Find where the given text appears and provide that cell's center as (x, y) coordinate. 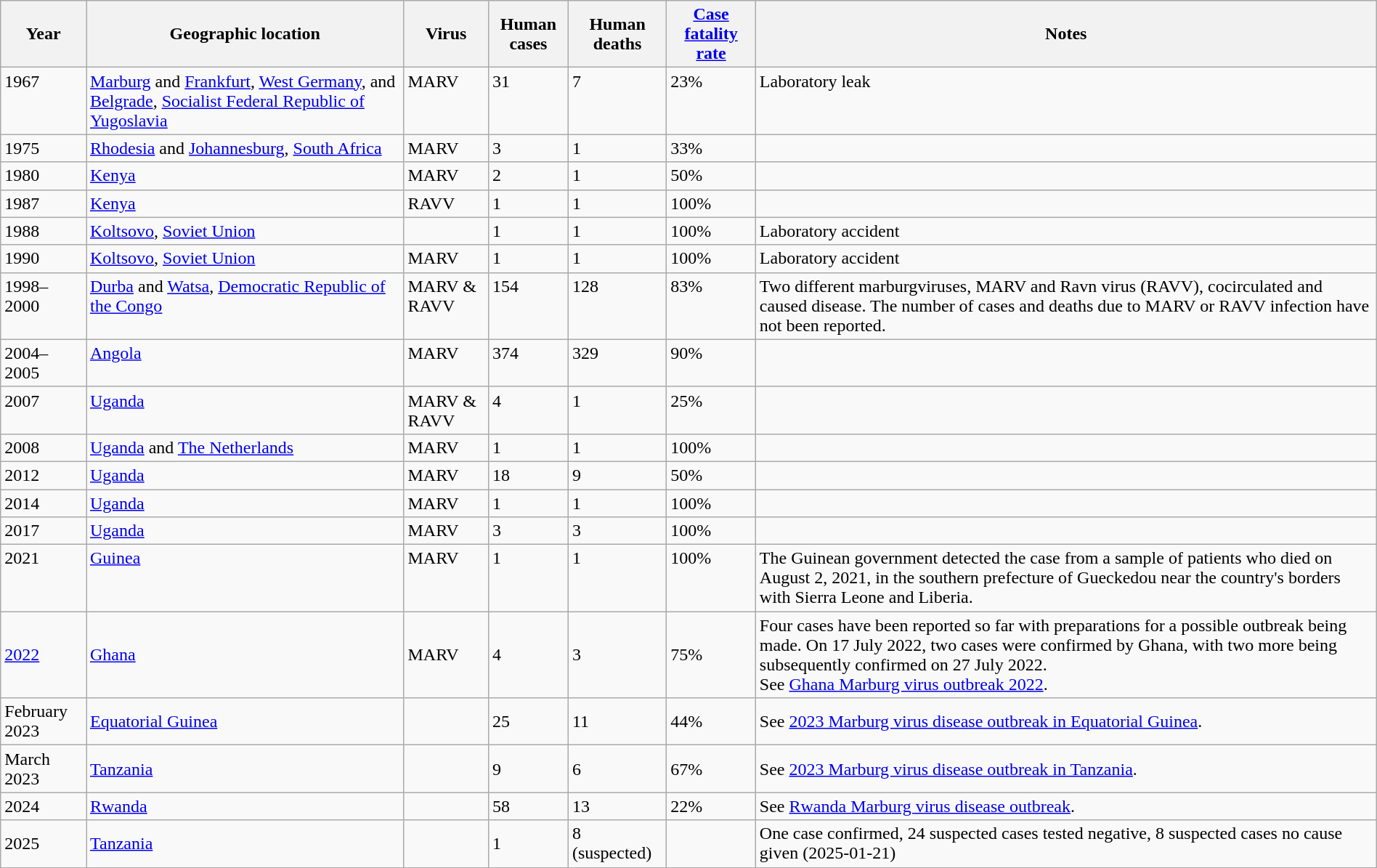
Year (44, 34)
Guinea (244, 578)
11 (617, 722)
8 (suspected) (617, 844)
2014 (44, 503)
90% (711, 363)
Human deaths (617, 34)
7 (617, 101)
See Rwanda Marburg virus disease outbreak. (1066, 806)
2008 (44, 447)
2 (528, 176)
Rwanda (244, 806)
1975 (44, 148)
Ghana (244, 655)
75% (711, 655)
Angola (244, 363)
58 (528, 806)
1980 (44, 176)
Laboratory leak (1066, 101)
February 2023 (44, 722)
Case fatality rate (711, 34)
1987 (44, 203)
18 (528, 475)
Virus (446, 34)
RAVV (446, 203)
25 (528, 722)
2004–2005 (44, 363)
March 2023 (44, 768)
See 2023 Marburg virus disease outbreak in Tanzania. (1066, 768)
1998–2000 (44, 306)
Durba and Watsa, Democratic Republic of the Congo (244, 306)
33% (711, 148)
13 (617, 806)
One case confirmed, 24 suspected cases tested negative, 8 suspected cases no cause given (2025-01-21) (1066, 844)
2024 (44, 806)
44% (711, 722)
2021 (44, 578)
31 (528, 101)
1988 (44, 231)
Rhodesia and Johannesburg, South Africa (244, 148)
128 (617, 306)
83% (711, 306)
67% (711, 768)
23% (711, 101)
Uganda and The Netherlands (244, 447)
Equatorial Guinea (244, 722)
Geographic location (244, 34)
Human cases (528, 34)
6 (617, 768)
1990 (44, 259)
2007 (44, 410)
22% (711, 806)
Marburg and Frankfurt, West Germany, and Belgrade, Socialist Federal Republic of Yugoslavia (244, 101)
Notes (1066, 34)
329 (617, 363)
1967 (44, 101)
25% (711, 410)
2025 (44, 844)
See 2023 Marburg virus disease outbreak in Equatorial Guinea. (1066, 722)
374 (528, 363)
2012 (44, 475)
2017 (44, 531)
154 (528, 306)
2022 (44, 655)
